Return (x, y) of the center of cell containing provided text 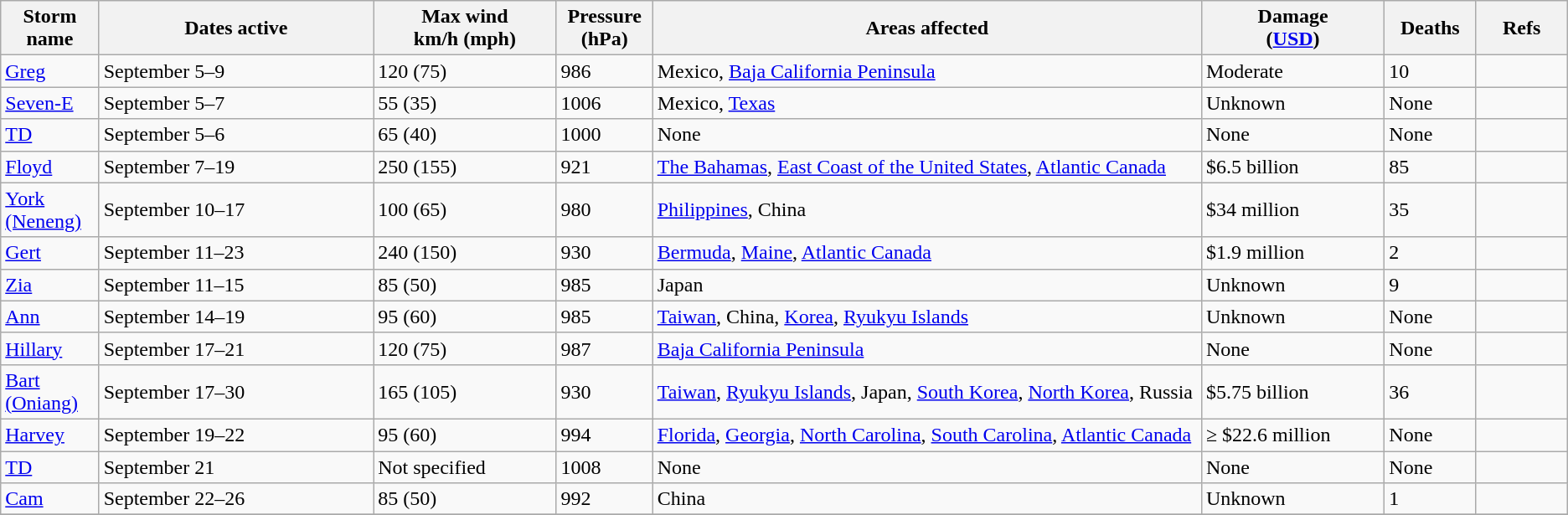
9 (1431, 285)
Taiwan, Ryukyu Islands, Japan, South Korea, North Korea, Russia (926, 392)
September 5–6 (236, 135)
September 21 (236, 466)
Areas affected (926, 28)
2 (1431, 253)
September 7–19 (236, 167)
Cam (50, 499)
85 (1431, 167)
Taiwan, China, Korea, Ryukyu Islands (926, 317)
Philippines, China (926, 209)
Damage(USD) (1292, 28)
36 (1431, 392)
980 (605, 209)
10 (1431, 71)
$34 million (1292, 209)
Storm name (50, 28)
September 14–19 (236, 317)
September 19–22 (236, 435)
987 (605, 348)
165 (105) (465, 392)
September 17–30 (236, 392)
Greg (50, 71)
The Bahamas, East Coast of the United States, Atlantic Canada (926, 167)
$6.5 billion (1292, 167)
York (Neneng) (50, 209)
Pressure(hPa) (605, 28)
Refs (1521, 28)
100 (65) (465, 209)
1008 (605, 466)
Florida, Georgia, North Carolina, South Carolina, Atlantic Canada (926, 435)
Dates active (236, 28)
Bermuda, Maine, Atlantic Canada (926, 253)
Ann (50, 317)
September 10–17 (236, 209)
Mexico, Baja California Peninsula (926, 71)
$5.75 billion (1292, 392)
Gert (50, 253)
986 (605, 71)
September 5–9 (236, 71)
Hillary (50, 348)
Bart (Oniang) (50, 392)
September 11–23 (236, 253)
Harvey (50, 435)
921 (605, 167)
250 (155) (465, 167)
240 (150) (465, 253)
September 22–26 (236, 499)
≥ $22.6 million (1292, 435)
Max windkm/h (mph) (465, 28)
China (926, 499)
Moderate (1292, 71)
Not specified (465, 466)
55 (35) (465, 103)
$1.9 million (1292, 253)
65 (40) (465, 135)
Seven-E (50, 103)
Mexico, Texas (926, 103)
Japan (926, 285)
September 17–21 (236, 348)
Baja California Peninsula (926, 348)
35 (1431, 209)
Zia (50, 285)
1006 (605, 103)
1 (1431, 499)
992 (605, 499)
September 5–7 (236, 103)
Floyd (50, 167)
Deaths (1431, 28)
1000 (605, 135)
September 11–15 (236, 285)
994 (605, 435)
